Return the (X, Y) coordinate for the center point of the cell that contains the specified text.  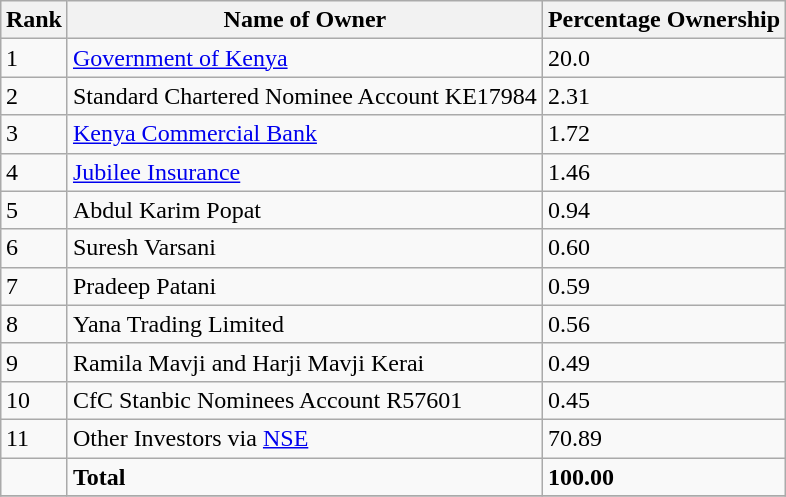
Government of Kenya (304, 58)
Yana Trading Limited (304, 324)
Suresh Varsani (304, 248)
Name of Owner (304, 20)
Abdul Karim Popat (304, 210)
2 (34, 96)
7 (34, 286)
1.46 (664, 172)
0.45 (664, 400)
Other Investors via NSE (304, 438)
9 (34, 362)
0.60 (664, 248)
2.31 (664, 96)
3 (34, 134)
Rank (34, 20)
Ramila Mavji and Harji Mavji Kerai (304, 362)
Total (304, 477)
1 (34, 58)
11 (34, 438)
Pradeep Patani (304, 286)
4 (34, 172)
5 (34, 210)
1.72 (664, 134)
Jubilee Insurance (304, 172)
CfC Stanbic Nominees Account R57601 (304, 400)
100.00 (664, 477)
0.94 (664, 210)
0.49 (664, 362)
0.59 (664, 286)
Percentage Ownership (664, 20)
0.56 (664, 324)
8 (34, 324)
10 (34, 400)
20.0 (664, 58)
Standard Chartered Nominee Account KE17984 (304, 96)
6 (34, 248)
70.89 (664, 438)
Kenya Commercial Bank (304, 134)
